Capture the cell that displays the provided text and extract its (x, y) central coordinate. 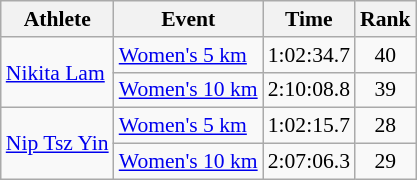
2:10:08.8 (309, 90)
28 (386, 126)
Event (188, 19)
Athlete (58, 19)
29 (386, 162)
1:02:15.7 (309, 126)
39 (386, 90)
Nikita Lam (58, 72)
2:07:06.3 (309, 162)
1:02:34.7 (309, 55)
Time (309, 19)
Rank (386, 19)
Nip Tsz Yin (58, 144)
40 (386, 55)
